Return [X, Y] of the center of cell containing provided text 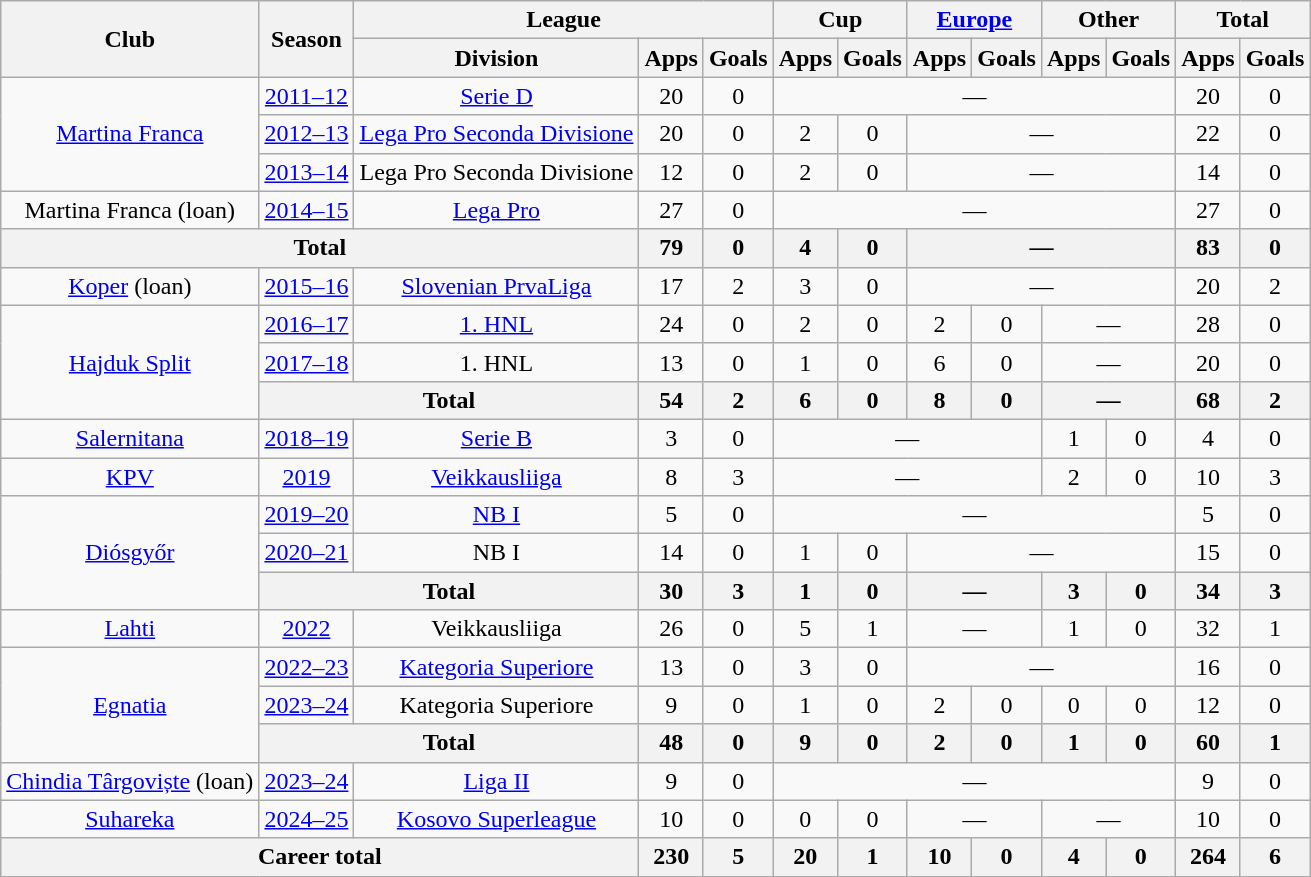
264 [1208, 857]
30 [671, 591]
54 [671, 400]
Suhareka [130, 819]
60 [1208, 743]
Cup [840, 20]
32 [1208, 629]
Chindia Târgoviște (loan) [130, 781]
48 [671, 743]
2013–14 [306, 172]
Club [130, 39]
Salernitana [130, 438]
83 [1208, 248]
Liga II [496, 781]
15 [1208, 553]
KPV [130, 477]
2012–13 [306, 134]
Serie B [496, 438]
2022 [306, 629]
Lega Pro [496, 210]
17 [671, 286]
Diósgyőr [130, 553]
2019–20 [306, 515]
24 [671, 324]
2014–15 [306, 210]
Hajduk Split [130, 362]
2017–18 [306, 362]
Serie D [496, 96]
Martina Franca (loan) [130, 210]
34 [1208, 591]
2024–25 [306, 819]
2020–21 [306, 553]
22 [1208, 134]
Kosovo Superleague [496, 819]
Division [496, 58]
2019 [306, 477]
2022–23 [306, 667]
79 [671, 248]
2018–19 [306, 438]
Egnatia [130, 705]
Other [1108, 20]
League [564, 20]
28 [1208, 324]
Slovenian PrvaLiga [496, 286]
Season [306, 39]
26 [671, 629]
Europe [974, 20]
2015–16 [306, 286]
2016–17 [306, 324]
16 [1208, 667]
Lahti [130, 629]
Career total [320, 857]
68 [1208, 400]
Koper (loan) [130, 286]
230 [671, 857]
Martina Franca [130, 134]
2011–12 [306, 96]
